Scan for the cell matching the given text and deliver its (X, Y) coordinate at center. 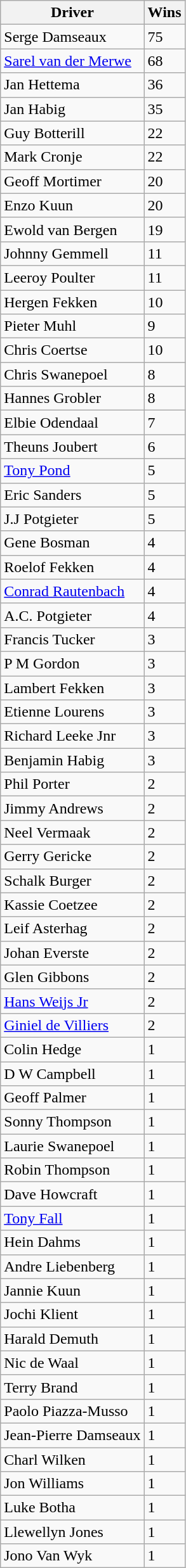
Jochi Klient (72, 1315)
Driver (72, 13)
Llewellyn Jones (72, 1532)
19 (164, 229)
Giniel de Villiers (72, 1025)
Lambert Fekken (72, 687)
Sonny Thompson (72, 1122)
D W Campbell (72, 1074)
Enzo Kuun (72, 205)
Phil Porter (72, 784)
Johnny Gemmell (72, 253)
Richard Leeke Jnr (72, 736)
Chris Coertse (72, 350)
Eric Sanders (72, 495)
Harald Demuth (72, 1339)
Geoff Palmer (72, 1098)
Jimmy Andrews (72, 808)
Dave Howcraft (72, 1194)
Colin Hedge (72, 1049)
Glen Gibbons (72, 977)
Schalk Burger (72, 881)
Jean-Pierre Damseaux (72, 1435)
Jono Van Wyk (72, 1556)
P M Gordon (72, 663)
Paolo Piazza-Musso (72, 1411)
Gene Bosman (72, 543)
Elbie Odendaal (72, 423)
Jan Habig (72, 109)
Johan Everste (72, 953)
Conrad Rautenbach (72, 591)
Neel Vermaak (72, 832)
Andre Liebenberg (72, 1266)
Benjamin Habig (72, 760)
A.C. Potgieter (72, 615)
Kassie Coetzee (72, 905)
Pieter Muhl (72, 326)
J.J Potgieter (72, 519)
Nic de Waal (72, 1363)
7 (164, 423)
Theuns Joubert (72, 447)
Terry Brand (72, 1387)
Jon Williams (72, 1484)
Gerry Gericke (72, 857)
Laurie Swanepoel (72, 1146)
Hein Dahms (72, 1242)
Etienne Lourens (72, 712)
Wins (164, 13)
Mark Cronje (72, 157)
Leif Asterhag (72, 929)
Francis Tucker (72, 639)
Serge Damseaux (72, 37)
Hans Weijs Jr (72, 1001)
Tony Fall (72, 1218)
Jannie Kuun (72, 1291)
9 (164, 326)
Leeroy Poulter (72, 277)
75 (164, 37)
Roelof Fekken (72, 567)
Hannes Grobler (72, 398)
6 (164, 447)
Tony Pond (72, 471)
68 (164, 61)
Charl Wilken (72, 1459)
36 (164, 85)
Geoff Mortimer (72, 181)
Guy Botterill (72, 133)
Sarel van der Merwe (72, 61)
Luke Botha (72, 1508)
35 (164, 109)
Ewold van Bergen (72, 229)
Chris Swanepoel (72, 374)
Robin Thompson (72, 1170)
Hergen Fekken (72, 302)
Jan Hettema (72, 85)
